Capture the cell that displays the provided text and extract its (X, Y) central coordinate. 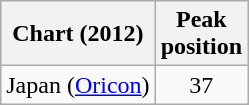
Peakposition (201, 34)
Chart (2012) (78, 34)
Japan (Oricon) (78, 85)
37 (201, 85)
